Output the [X, Y] coordinate of the center of the cell containing the given text.  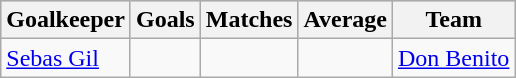
Matches [249, 20]
Average [346, 20]
Goalkeeper [66, 20]
Don Benito [453, 58]
Team [453, 20]
Goals [165, 20]
Sebas Gil [66, 58]
